Locate the cell with the specified text and output its (x, y) center coordinate. 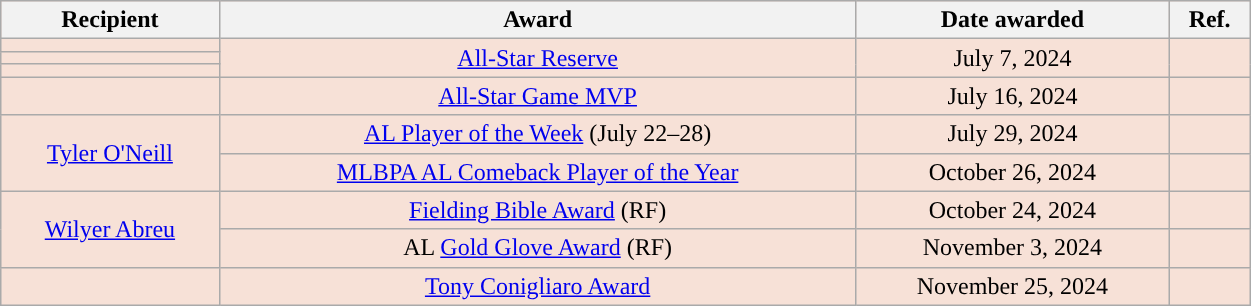
July 16, 2024 (1012, 96)
Award (538, 20)
July 7, 2024 (1012, 58)
All-Star Reserve (538, 58)
All-Star Game MVP (538, 96)
Date awarded (1012, 20)
Recipient (110, 20)
October 24, 2024 (1012, 210)
Ref. (1210, 20)
Fielding Bible Award (RF) (538, 210)
MLBPA AL Comeback Player of the Year (538, 172)
Tyler O'Neill (110, 153)
AL Gold Glove Award (RF) (538, 248)
November 25, 2024 (1012, 286)
Wilyer Abreu (110, 229)
July 29, 2024 (1012, 134)
October 26, 2024 (1012, 172)
November 3, 2024 (1012, 248)
Tony Conigliaro Award (538, 286)
AL Player of the Week (July 22–28) (538, 134)
